Scan for the cell matching the given text and deliver its (X, Y) coordinate at center. 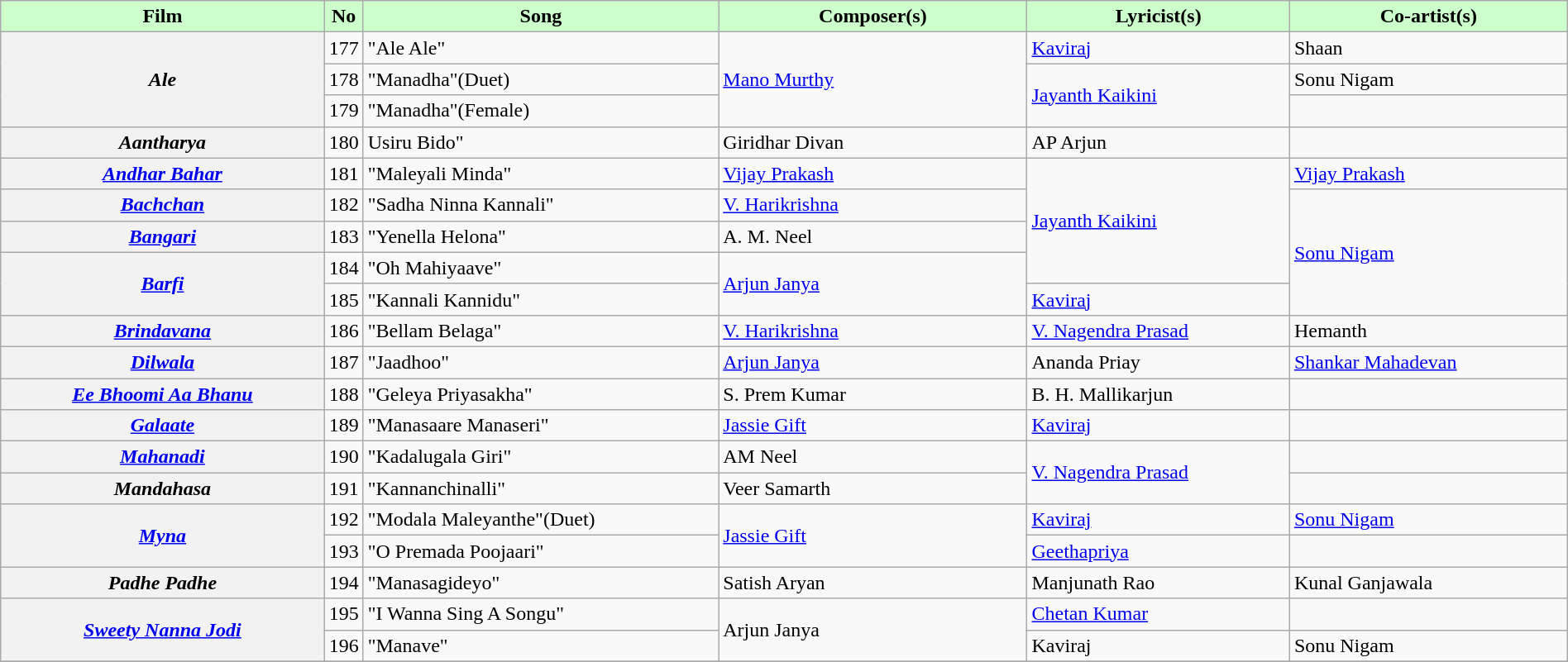
Ee Bhoomi Aa Bhanu (162, 394)
"Yenella Helona" (541, 236)
"Manasagideyo" (541, 583)
Mano Murthy (873, 79)
193 (344, 551)
179 (344, 111)
"Geleya Priyasakha" (541, 394)
Andhar Bahar (162, 174)
190 (344, 457)
"Kannanchinalli" (541, 488)
"O Premada Poojaari" (541, 551)
178 (344, 79)
"Manadha"(Female) (541, 111)
"Ale Ale" (541, 48)
Galaate (162, 426)
Ananda Priay (1158, 362)
185 (344, 299)
182 (344, 205)
187 (344, 362)
"Manasaare Manaseri" (541, 426)
Shaan (1428, 48)
"Sadha Ninna Kannali" (541, 205)
192 (344, 520)
Bachchan (162, 205)
"Manave" (541, 645)
"Modala Maleyanthe"(Duet) (541, 520)
195 (344, 614)
Shankar Mahadevan (1428, 362)
181 (344, 174)
180 (344, 142)
186 (344, 331)
Myna (162, 536)
Ale (162, 79)
Padhe Padhe (162, 583)
"Maleyali Minda" (541, 174)
"Oh Mahiyaave" (541, 268)
Hemanth (1428, 331)
"I Wanna Sing A Songu" (541, 614)
Giridhar Divan (873, 142)
184 (344, 268)
Chetan Kumar (1158, 614)
Bangari (162, 236)
"Manadha"(Duet) (541, 79)
196 (344, 645)
Composer(s) (873, 17)
Satish Aryan (873, 583)
Usiru Bido" (541, 142)
Brindavana (162, 331)
Co-artist(s) (1428, 17)
"Kannali Kannidu" (541, 299)
Barfi (162, 283)
Manjunath Rao (1158, 583)
Mahanadi (162, 457)
Song (541, 17)
A. M. Neel (873, 236)
Geethapriya (1158, 551)
Aantharya (162, 142)
Mandahasa (162, 488)
Kunal Ganjawala (1428, 583)
B. H. Mallikarjun (1158, 394)
177 (344, 48)
Sweety Nanna Jodi (162, 630)
No (344, 17)
AP Arjun (1158, 142)
Lyricist(s) (1158, 17)
"Jaadhoo" (541, 362)
"Bellam Belaga" (541, 331)
183 (344, 236)
194 (344, 583)
Veer Samarth (873, 488)
Film (162, 17)
191 (344, 488)
AM Neel (873, 457)
"Kadalugala Giri" (541, 457)
189 (344, 426)
Dilwala (162, 362)
188 (344, 394)
S. Prem Kumar (873, 394)
